Identify which cell holds the provided text, then report its (X, Y) central coordinate. 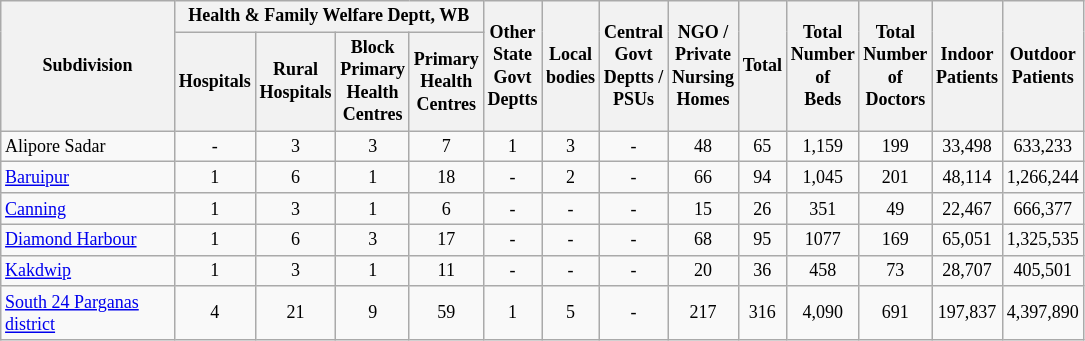
4,090 (822, 313)
TotalNumberofBeds (822, 66)
1,325,535 (1042, 240)
666,377 (1042, 208)
48 (704, 146)
36 (762, 270)
Health & Family Welfare Deptt, WB (328, 16)
73 (896, 270)
48,114 (968, 178)
TotalNumberofDoctors (896, 66)
59 (446, 313)
633,233 (1042, 146)
65 (762, 146)
17 (446, 240)
28,707 (968, 270)
Alipore Sadar (88, 146)
Diamond Harbour (88, 240)
405,501 (1042, 270)
65,051 (968, 240)
PrimaryHealthCentres (446, 82)
199 (896, 146)
49 (896, 208)
NGO /PrivateNursingHomes (704, 66)
1077 (822, 240)
Subdivision (88, 66)
15 (704, 208)
1,159 (822, 146)
2 (571, 178)
BlockPrimaryHealthCentres (373, 82)
20 (704, 270)
458 (822, 270)
South 24 Parganas district (88, 313)
Baruipur (88, 178)
OtherStateGovtDeptts (512, 66)
22,467 (968, 208)
Canning (88, 208)
33,498 (968, 146)
4 (214, 313)
217 (704, 313)
Hospitals (214, 82)
Total (762, 66)
95 (762, 240)
18 (446, 178)
Localbodies (571, 66)
94 (762, 178)
21 (296, 313)
66 (704, 178)
4,397,890 (1042, 313)
197,837 (968, 313)
68 (704, 240)
7 (446, 146)
169 (896, 240)
5 (571, 313)
CentralGovtDeptts /PSUs (633, 66)
1,045 (822, 178)
11 (446, 270)
351 (822, 208)
1,266,244 (1042, 178)
316 (762, 313)
OutdoorPatients (1042, 66)
RuralHospitals (296, 82)
26 (762, 208)
691 (896, 313)
9 (373, 313)
Kakdwip (88, 270)
201 (896, 178)
IndoorPatients (968, 66)
